Scan for the cell matching the given text and deliver its [x, y] coordinate at center. 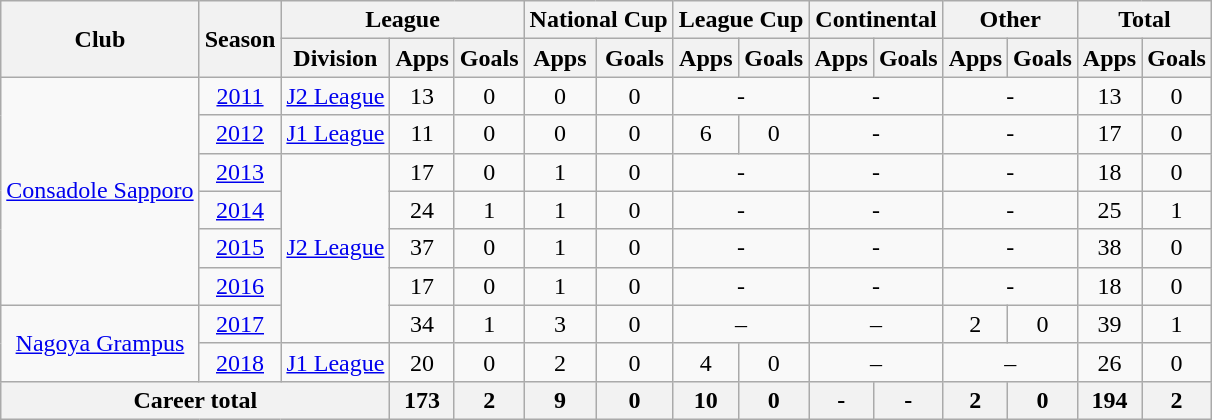
Nagoya Grampus [100, 343]
38 [1109, 248]
6 [706, 134]
194 [1109, 400]
3 [560, 324]
26 [1109, 362]
10 [706, 400]
Consadole Sapporo [100, 191]
2016 [240, 286]
25 [1109, 210]
National Cup [598, 20]
Other [1010, 20]
11 [422, 134]
2011 [240, 96]
2013 [240, 172]
2018 [240, 362]
37 [422, 248]
24 [422, 210]
Division [336, 58]
4 [706, 362]
2012 [240, 134]
Continental [876, 20]
Total [1144, 20]
League Cup [741, 20]
173 [422, 400]
2014 [240, 210]
39 [1109, 324]
34 [422, 324]
20 [422, 362]
Season [240, 39]
Club [100, 39]
2017 [240, 324]
Career total [196, 400]
9 [560, 400]
2015 [240, 248]
League [402, 20]
